Capture the cell that displays the provided text and extract its [X, Y] central coordinate. 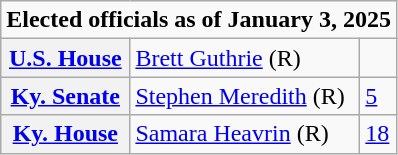
Ky. House [66, 134]
Stephen Meredith (R) [245, 96]
Samara Heavrin (R) [245, 134]
5 [378, 96]
U.S. House [66, 58]
Elected officials as of January 3, 2025 [199, 20]
18 [378, 134]
Ky. Senate [66, 96]
Brett Guthrie (R) [245, 58]
